Search for the cell housing the specified text and yield its (X, Y) center coordinate. 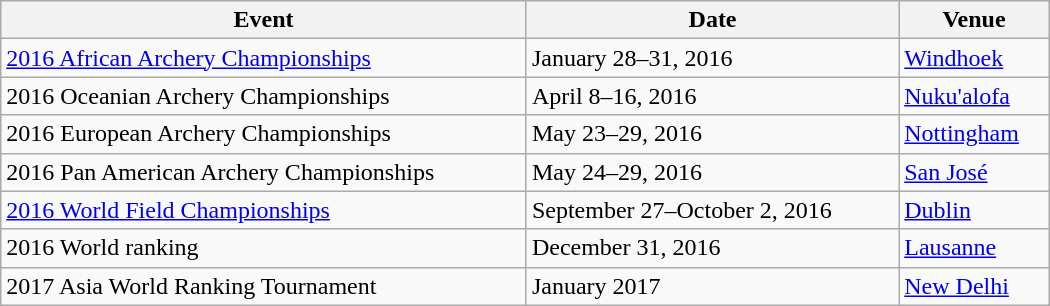
2016 Pan American Archery Championships (264, 172)
2016 World ranking (264, 248)
April 8–16, 2016 (712, 96)
May 24–29, 2016 (712, 172)
San José (974, 172)
2016 Oceanian Archery Championships (264, 96)
Venue (974, 20)
September 27–October 2, 2016 (712, 210)
December 31, 2016 (712, 248)
Lausanne (974, 248)
Nottingham (974, 134)
2017 Asia World Ranking Tournament (264, 286)
Dublin (974, 210)
Date (712, 20)
Nuku'alofa (974, 96)
January 28–31, 2016 (712, 58)
Windhoek (974, 58)
Event (264, 20)
2016 European Archery Championships (264, 134)
May 23–29, 2016 (712, 134)
2016 World Field Championships (264, 210)
January 2017 (712, 286)
2016 African Archery Championships (264, 58)
New Delhi (974, 286)
